Locate the cell with the specified text and output its [x, y] center coordinate. 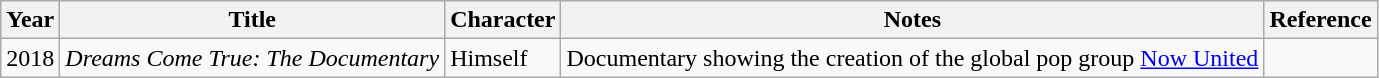
Year [30, 20]
Notes [912, 20]
Documentary showing the creation of the global pop group Now United [912, 58]
Himself [503, 58]
2018 [30, 58]
Reference [1320, 20]
Dreams Come True: The Documentary [252, 58]
Title [252, 20]
Character [503, 20]
